Find where the given text appears and provide that cell's center as (x, y) coordinate. 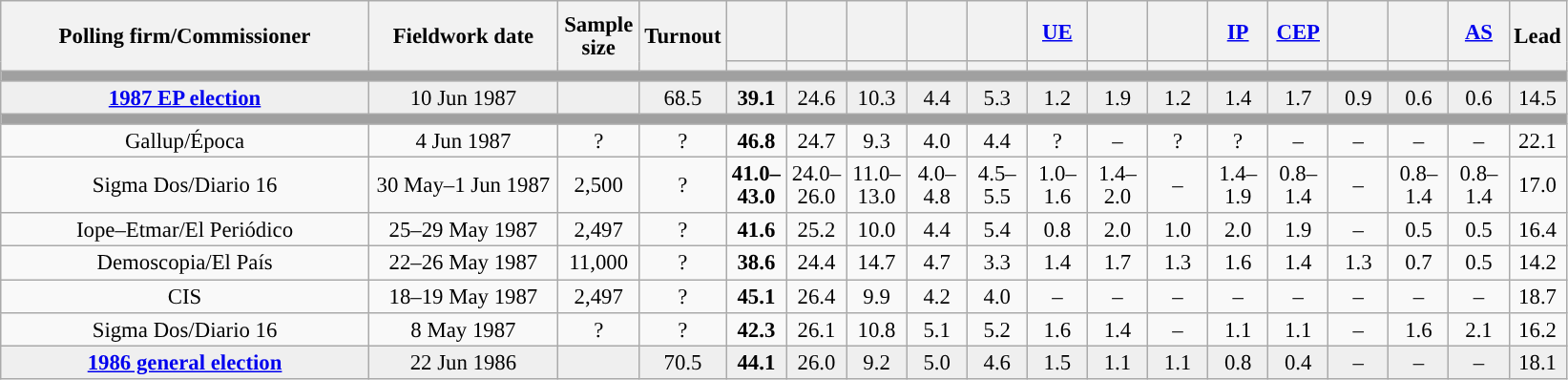
11.0–13.0 (876, 185)
18–19 May 1987 (463, 296)
18.1 (1537, 363)
AS (1479, 31)
UE (1057, 31)
3.3 (996, 264)
5.4 (996, 231)
Gallup/Época (185, 141)
26.0 (817, 363)
22–26 May 1987 (463, 264)
68.5 (683, 97)
30 May–1 Jun 1987 (463, 185)
24.6 (817, 97)
70.5 (683, 363)
Iope–Etmar/El Periódico (185, 231)
17.0 (1537, 185)
0.9 (1359, 97)
9.3 (876, 141)
Sample size (598, 36)
10 Jun 1987 (463, 97)
41.0–43.0 (756, 185)
46.8 (756, 141)
1.4–1.9 (1239, 185)
1.4–2.0 (1117, 185)
Turnout (683, 36)
41.6 (756, 231)
24.0–26.0 (817, 185)
26.4 (817, 296)
Polling firm/Commissioner (185, 36)
Fieldwork date (463, 36)
8 May 1987 (463, 328)
5.1 (937, 328)
24.7 (817, 141)
4.7 (937, 264)
14.7 (876, 264)
0.4 (1298, 363)
14.2 (1537, 264)
CEP (1298, 31)
39.1 (756, 97)
0.7 (1418, 264)
10.8 (876, 328)
4.5–5.5 (996, 185)
4.2 (937, 296)
Lead (1537, 36)
42.3 (756, 328)
IP (1239, 31)
5.2 (996, 328)
9.2 (876, 363)
26.1 (817, 328)
45.1 (756, 296)
1.0–1.6 (1057, 185)
25.2 (817, 231)
5.0 (937, 363)
24.4 (817, 264)
11,000 (598, 264)
10.3 (876, 97)
1.5 (1057, 363)
2.1 (1479, 328)
1987 EP election (185, 97)
1.0 (1178, 231)
16.2 (1537, 328)
14.5 (1537, 97)
4.6 (996, 363)
2,500 (598, 185)
18.7 (1537, 296)
10.0 (876, 231)
9.9 (876, 296)
38.6 (756, 264)
1986 general election (185, 363)
22 Jun 1986 (463, 363)
CIS (185, 296)
Demoscopia/El País (185, 264)
5.3 (996, 97)
16.4 (1537, 231)
4.0–4.8 (937, 185)
25–29 May 1987 (463, 231)
4 Jun 1987 (463, 141)
22.1 (1537, 141)
44.1 (756, 363)
